Scan for the cell matching the given text and deliver its [X, Y] coordinate at center. 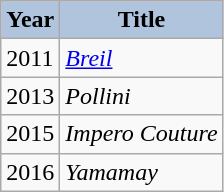
2015 [30, 134]
Year [30, 20]
Breil [142, 58]
2016 [30, 172]
2013 [30, 96]
Impero Couture [142, 134]
Title [142, 20]
Yamamay [142, 172]
2011 [30, 58]
Pollini [142, 96]
